Identify which cell holds the provided text, then report its (x, y) central coordinate. 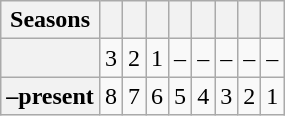
8 (110, 96)
5 (180, 96)
7 (134, 96)
Seasons (50, 20)
4 (204, 96)
–present (50, 96)
6 (158, 96)
